Identify which cell holds the provided text, then report its (X, Y) central coordinate. 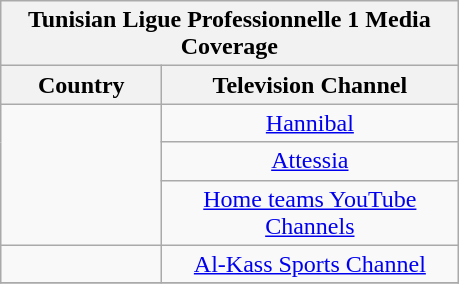
Hannibal (310, 123)
Attessia (310, 161)
Al-Kass Sports Channel (310, 264)
Tunisian Ligue Professionnelle 1 Media Coverage (230, 34)
Television Channel (310, 85)
Home teams YouTube Channels (310, 212)
Country (82, 85)
